Extract the (X, Y) coordinate from the center of the cell holding the provided text.  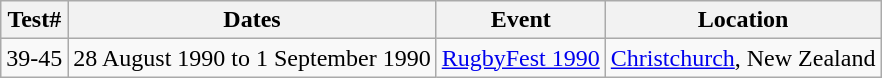
Location (743, 20)
Test# (34, 20)
39-45 (34, 58)
Christchurch, New Zealand (743, 58)
Event (520, 20)
Dates (252, 20)
RugbyFest 1990 (520, 58)
28 August 1990 to 1 September 1990 (252, 58)
